Find where the given text appears and provide that cell's center as [X, Y] coordinate. 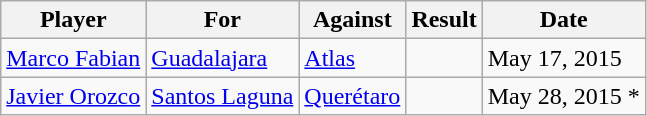
Date [564, 20]
Guadalajara [222, 58]
For [222, 20]
Against [352, 20]
Javier Orozco [74, 96]
May 17, 2015 [564, 58]
May 28, 2015 * [564, 96]
Santos Laguna [222, 96]
Atlas [352, 58]
Player [74, 20]
Result [444, 20]
Marco Fabian [74, 58]
Querétaro [352, 96]
